Detect which cell encompasses the target text, then output its (X, Y) center coordinate. 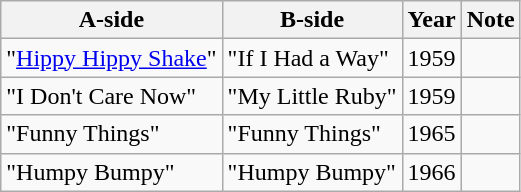
"If I Had a Way" (312, 58)
B-side (312, 20)
Note (490, 20)
Year (432, 20)
"Hippy Hippy Shake" (112, 58)
1966 (432, 172)
"My Little Ruby" (312, 96)
1965 (432, 134)
A-side (112, 20)
"I Don't Care Now" (112, 96)
